Pinpoint the cell where the given text exists, returning its [x, y] midpoint coordinate. 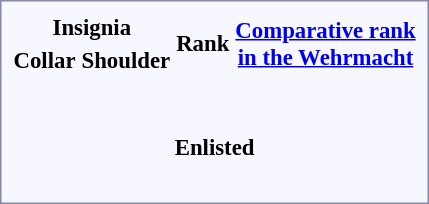
Rank [203, 44]
Enlisted [214, 147]
Shoulder [126, 60]
Insignia [92, 27]
Collar [44, 60]
Comparative rank in the Wehrmacht [326, 44]
